Return the (X, Y) coordinate for the center point of the cell that contains the specified text.  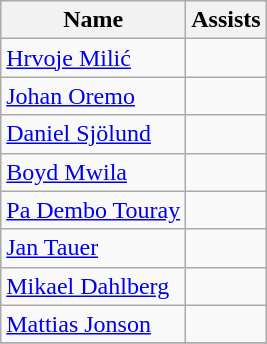
Mattias Jonson (94, 324)
Jan Tauer (94, 248)
Assists (226, 20)
Pa Dembo Touray (94, 210)
Boyd Mwila (94, 172)
Name (94, 20)
Hrvoje Milić (94, 58)
Johan Oremo (94, 96)
Mikael Dahlberg (94, 286)
Daniel Sjölund (94, 134)
